Output the [x, y] coordinate of the center of the cell containing the given text.  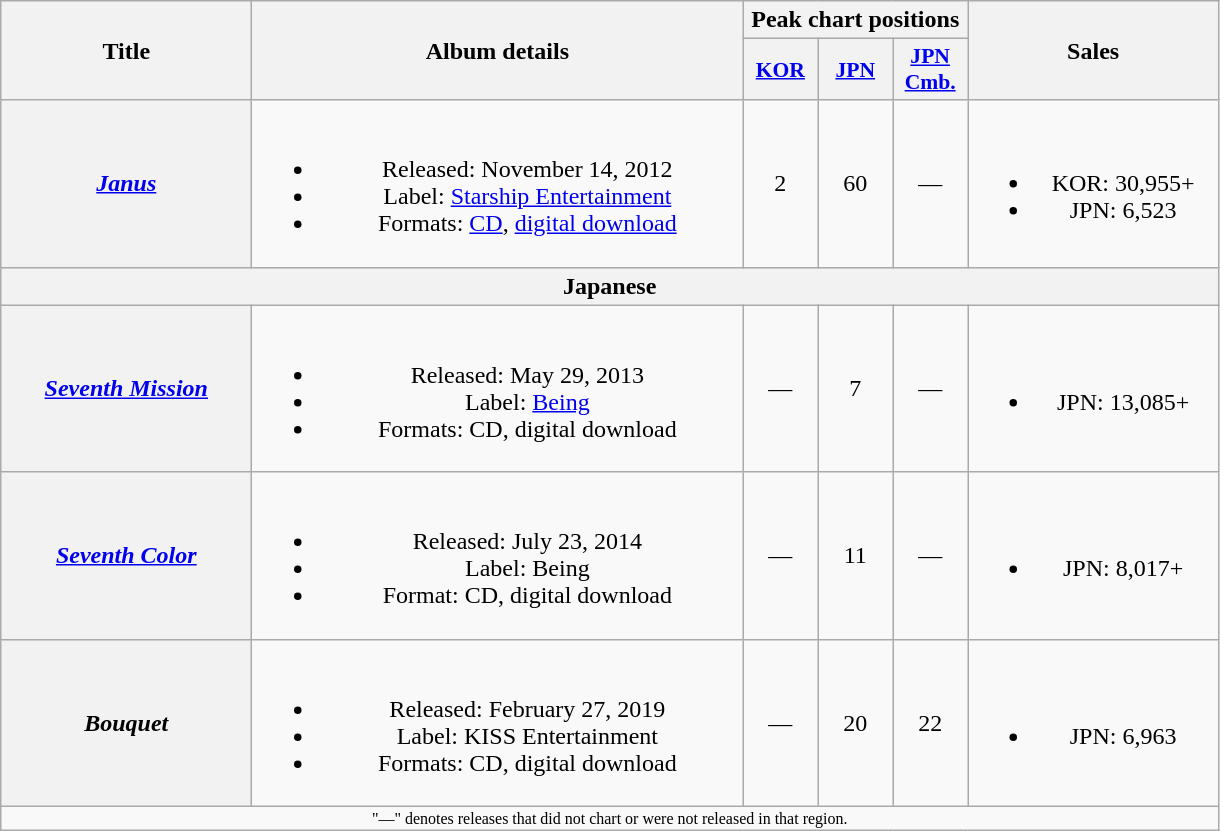
Japanese [610, 286]
Title [126, 50]
Released: May 29, 2013 Label: BeingFormats: CD, digital download [498, 388]
Album details [498, 50]
Seventh Color [126, 556]
60 [856, 184]
JPN Cmb. [930, 70]
11 [856, 556]
KOR: 30,955+JPN: 6,523 [1094, 184]
Released: February 27, 2019 Label: KISS EntertainmentFormats: CD, digital download [498, 722]
JPN: 6,963 [1094, 722]
Released: November 14, 2012 Label: Starship EntertainmentFormats: CD, digital download [498, 184]
7 [856, 388]
Sales [1094, 50]
22 [930, 722]
JPN [856, 70]
Seventh Mission [126, 388]
JPN: 8,017+ [1094, 556]
KOR [780, 70]
Peak chart positions [856, 20]
20 [856, 722]
Janus [126, 184]
Bouquet [126, 722]
Released: July 23, 2014 Label: BeingFormat: CD, digital download [498, 556]
2 [780, 184]
JPN: 13,085+ [1094, 388]
"—" denotes releases that did not chart or were not released in that region. [610, 818]
